Return [X, Y] of the center of cell containing provided text 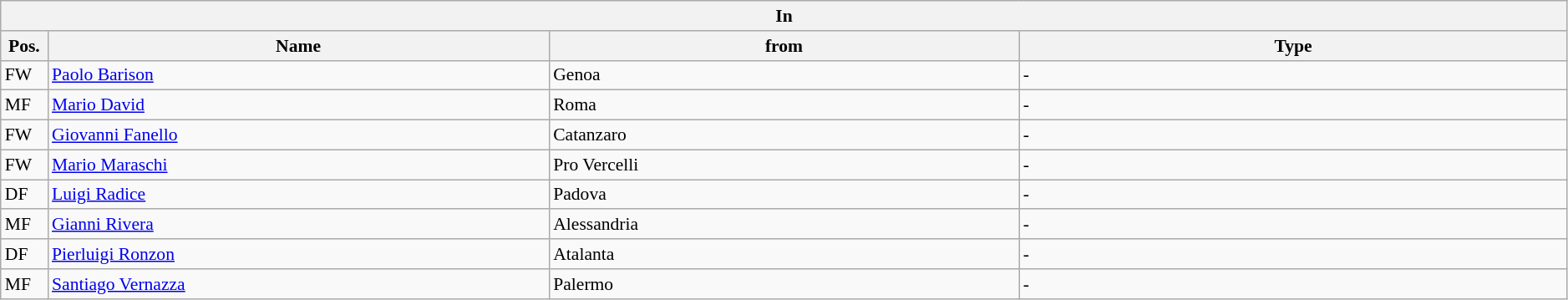
Pos. [24, 46]
from [784, 46]
Giovanni Fanello [298, 135]
Pro Vercelli [784, 165]
Genoa [784, 75]
Mario David [298, 105]
Santiago Vernazza [298, 284]
Paolo Barison [298, 75]
Atalanta [784, 254]
Luigi Radice [298, 195]
Alessandria [784, 225]
Type [1293, 46]
Mario Maraschi [298, 165]
Catanzaro [784, 135]
Name [298, 46]
In [784, 16]
Roma [784, 105]
Padova [784, 195]
Pierluigi Ronzon [298, 254]
Palermo [784, 284]
Gianni Rivera [298, 225]
